Detect which cell encompasses the target text, then output its [x, y] center coordinate. 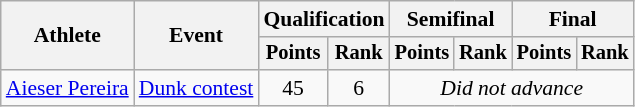
Final [573, 19]
Dunk contest [196, 88]
Qualification [324, 19]
Did not advance [512, 88]
Athlete [68, 36]
45 [292, 88]
Semifinal [451, 19]
6 [359, 88]
Aieser Pereira [68, 88]
Event [196, 36]
